Search for the cell housing the specified text and yield its [X, Y] center coordinate. 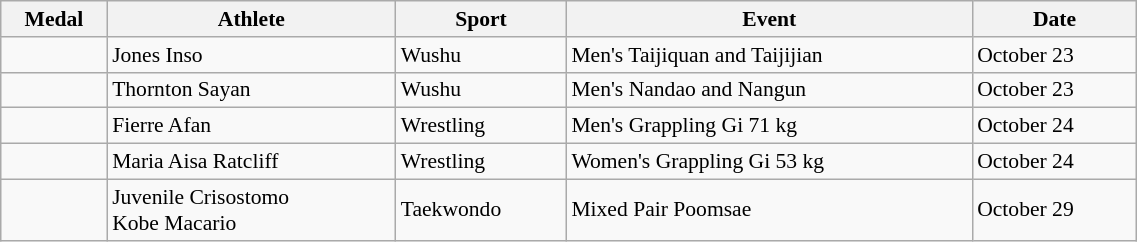
Medal [54, 19]
Maria Aisa Ratcliff [252, 162]
Women's Grappling Gi 53 kg [769, 162]
Sport [482, 19]
Taekwondo [482, 210]
Fierre Afan [252, 126]
Men's Grappling Gi 71 kg [769, 126]
Date [1054, 19]
October 29 [1054, 210]
Mixed Pair Poomsae [769, 210]
Men's Taijiquan and Taijijian [769, 55]
Event [769, 19]
Athlete [252, 19]
Men's Nandao and Nangun [769, 90]
Juvenile Crisostomo Kobe Macario [252, 210]
Thornton Sayan [252, 90]
Jones Inso [252, 55]
